Find where the given text appears and provide that cell's center as [x, y] coordinate. 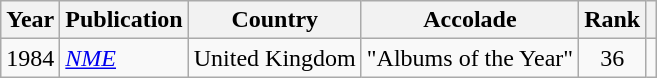
1984 [30, 58]
United Kingdom [274, 58]
Year [30, 20]
Country [274, 20]
Rank [612, 20]
NME [124, 58]
Accolade [470, 20]
Publication [124, 20]
36 [612, 58]
"Albums of the Year" [470, 58]
